Capture the cell that displays the provided text and extract its (X, Y) central coordinate. 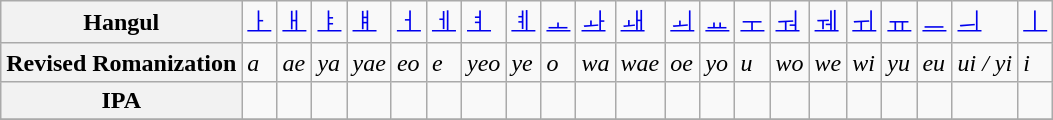
ㅞ (828, 22)
ㅣ (1036, 22)
a (260, 62)
ㅡ (934, 22)
ㅜ (752, 22)
wi (864, 62)
Revised Romanization (122, 62)
eo (408, 62)
ㅓ (408, 22)
ㅠ (900, 22)
we (828, 62)
ㅟ (864, 22)
ㅢ (985, 22)
ya (330, 62)
ㅘ (596, 22)
ㅗ (558, 22)
eu (934, 62)
ui / yi (985, 62)
ㅒ (369, 22)
ㅐ (294, 22)
yeo (483, 62)
ㅔ (444, 22)
wa (596, 62)
ㅙ (640, 22)
ㅝ (790, 22)
Hangul (122, 22)
wae (640, 62)
wo (790, 62)
i (1036, 62)
ye (524, 62)
e (444, 62)
yo (718, 62)
ㅏ (260, 22)
oe (682, 62)
u (752, 62)
ae (294, 62)
ㅑ (330, 22)
ㅕ (483, 22)
ㅚ (682, 22)
yae (369, 62)
yu (900, 62)
IPA (122, 100)
ㅛ (718, 22)
ㅖ (524, 22)
o (558, 62)
